Pinpoint the cell where the given text exists, returning its (x, y) midpoint coordinate. 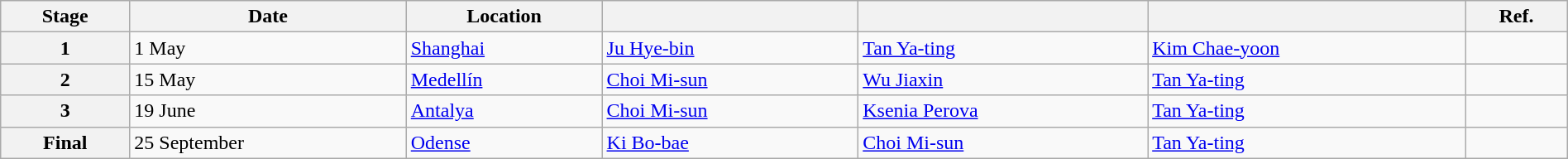
Date (268, 17)
1 (65, 48)
Odense (504, 142)
Kim Chae-yoon (1307, 48)
3 (65, 111)
Ref. (1517, 17)
2 (65, 79)
1 May (268, 48)
Ju Hye-bin (730, 48)
Medellín (504, 79)
15 May (268, 79)
Shanghai (504, 48)
25 September (268, 142)
Ksenia Perova (1003, 111)
Antalya (504, 111)
Location (504, 17)
Stage (65, 17)
Final (65, 142)
19 June (268, 111)
Ki Bo-bae (730, 142)
Wu Jiaxin (1003, 79)
